For the text-containing cell, return its midpoint in [x, y] coordinate format. 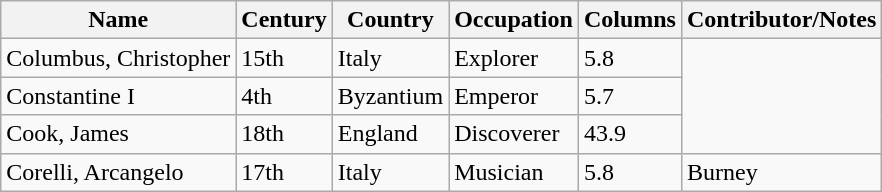
Emperor [514, 96]
Cook, James [118, 134]
Constantine I [118, 96]
Burney [781, 172]
Discoverer [514, 134]
18th [284, 134]
Explorer [514, 58]
Century [284, 20]
Musician [514, 172]
4th [284, 96]
Name [118, 20]
Columns [630, 20]
Corelli, Arcangelo [118, 172]
17th [284, 172]
Occupation [514, 20]
Country [390, 20]
15th [284, 58]
England [390, 134]
43.9 [630, 134]
Byzantium [390, 96]
5.7 [630, 96]
Contributor/Notes [781, 20]
Columbus, Christopher [118, 58]
